From the cell containing the given text, extract its center point as [X, Y] coordinate. 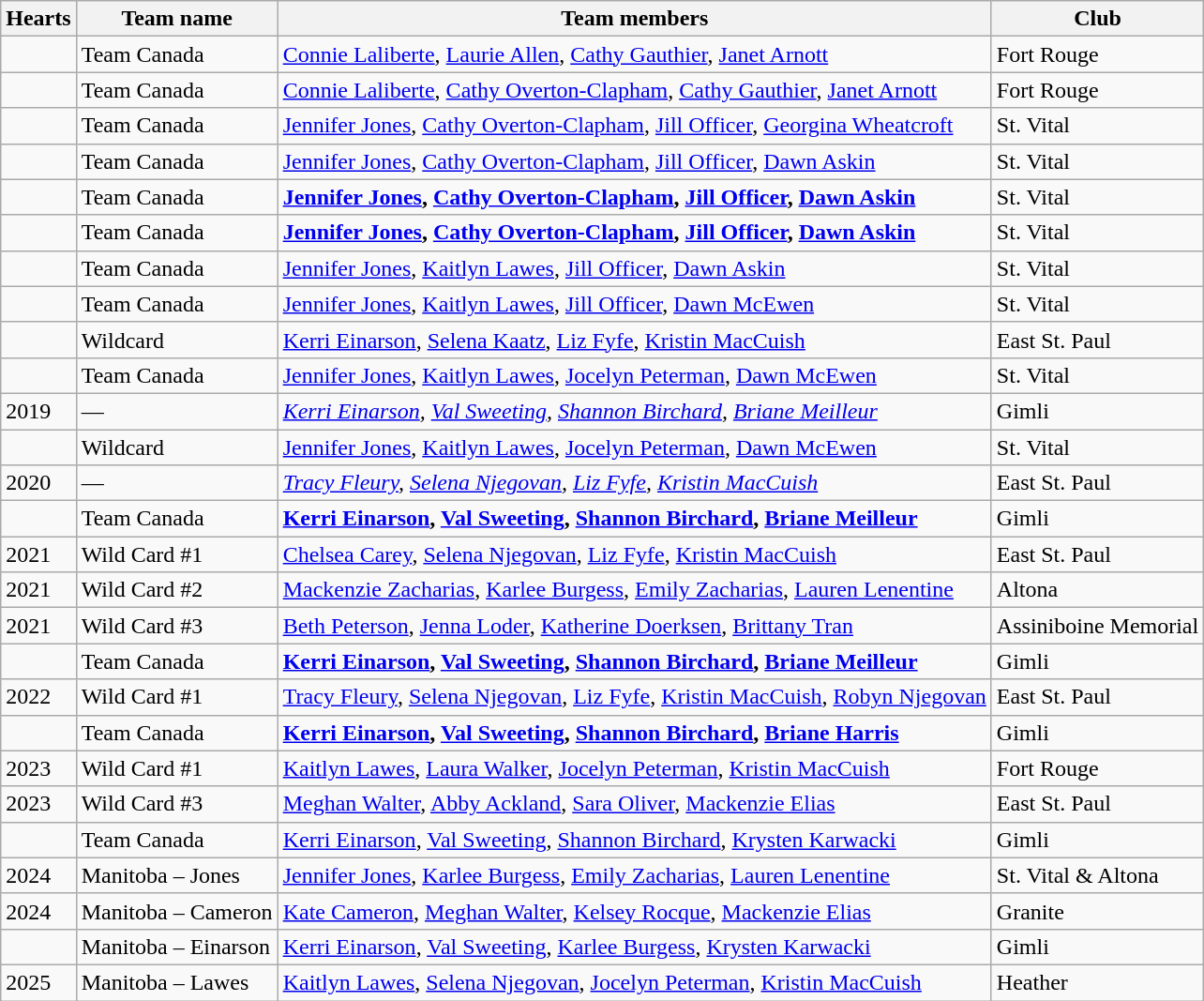
2022 [38, 697]
Meghan Walter, Abby Ackland, Sara Oliver, Mackenzie Elias [634, 804]
2019 [38, 411]
Connie Laliberte, Cathy Overton-Clapham, Cathy Gauthier, Janet Arnott [634, 90]
Kerri Einarson, Val Sweeting, Shannon Birchard, Krysten Karwacki [634, 840]
Team members [634, 19]
Beth Peterson, Jenna Loder, Katherine Doerksen, Brittany Tran [634, 626]
Kate Cameron, Meghan Walter, Kelsey Rocque, Mackenzie Elias [634, 911]
Tracy Fleury, Selena Njegovan, Liz Fyfe, Kristin MacCuish [634, 483]
Manitoba – Cameron [176, 911]
Chelsea Carey, Selena Njegovan, Liz Fyfe, Kristin MacCuish [634, 554]
Kerri Einarson, Val Sweeting, Karlee Burgess, Krysten Karwacki [634, 947]
Kerri Einarson, Val Sweeting, Shannon Birchard, Briane Harris [634, 733]
Jennifer Jones, Karlee Burgess, Emily Zacharias, Lauren Lenentine [634, 875]
Team name [176, 19]
Manitoba – Lawes [176, 982]
St. Vital & Altona [1097, 875]
2025 [38, 982]
Assiniboine Memorial [1097, 626]
Jennifer Jones, Kaitlyn Lawes, Jill Officer, Dawn McEwen [634, 304]
Club [1097, 19]
Manitoba – Jones [176, 875]
Tracy Fleury, Selena Njegovan, Liz Fyfe, Kristin MacCuish, Robyn Njegovan [634, 697]
Altona [1097, 590]
Mackenzie Zacharias, Karlee Burgess, Emily Zacharias, Lauren Lenentine [634, 590]
Kaitlyn Lawes, Selena Njegovan, Jocelyn Peterman, Kristin MacCuish [634, 982]
Granite [1097, 911]
2020 [38, 483]
Hearts [38, 19]
Wild Card #2 [176, 590]
Jennifer Jones, Kaitlyn Lawes, Jill Officer, Dawn Askin [634, 268]
Connie Laliberte, Laurie Allen, Cathy Gauthier, Janet Arnott [634, 54]
Kerri Einarson, Selena Kaatz, Liz Fyfe, Kristin MacCuish [634, 340]
Heather [1097, 982]
Kaitlyn Lawes, Laura Walker, Jocelyn Peterman, Kristin MacCuish [634, 768]
Jennifer Jones, Cathy Overton-Clapham, Jill Officer, Georgina Wheatcroft [634, 126]
Manitoba – Einarson [176, 947]
